For the text-containing cell, return its midpoint in [x, y] coordinate format. 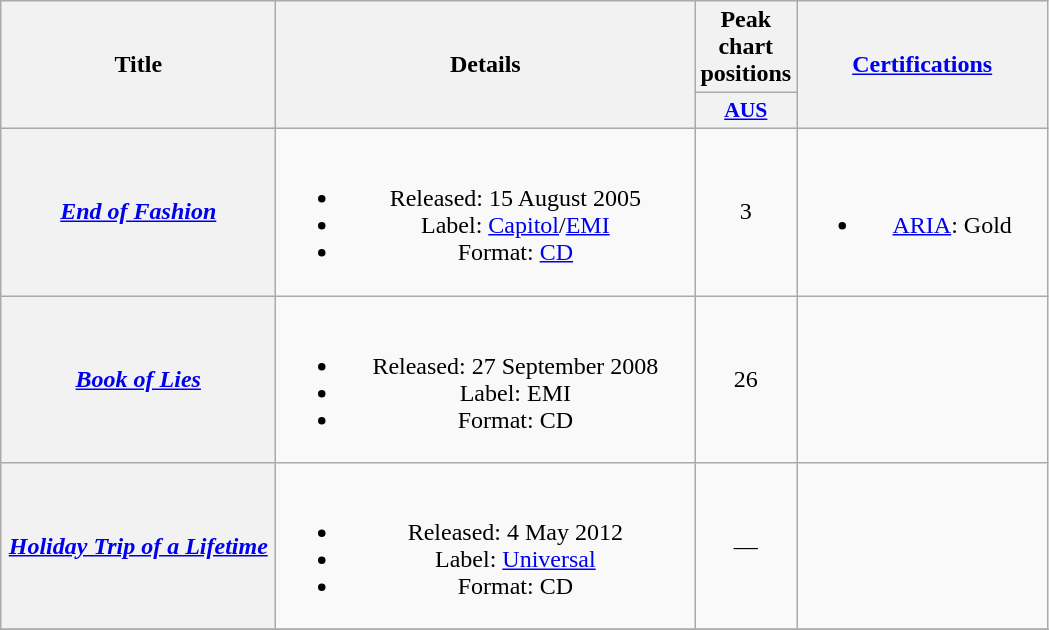
Certifications [922, 65]
Released: 15 August 2005Label: Capitol/EMIFormat: CD [486, 212]
— [746, 546]
AUS [746, 111]
Peak chart positions [746, 47]
Released: 4 May 2012Label: UniversalFormat: CD [486, 546]
Released: 27 September 2008Label: EMIFormat: CD [486, 380]
26 [746, 380]
Book of Lies [138, 380]
Details [486, 65]
ARIA: Gold [922, 212]
Holiday Trip of a Lifetime [138, 546]
3 [746, 212]
Title [138, 65]
End of Fashion [138, 212]
